Identify which cell holds the provided text, then report its [X, Y] central coordinate. 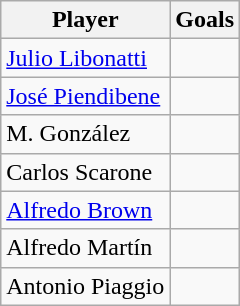
Player [86, 20]
Antonio Piaggio [86, 286]
Goals [205, 20]
Julio Libonatti [86, 58]
M. González [86, 134]
José Piendibene [86, 96]
Carlos Scarone [86, 172]
Alfredo Brown [86, 210]
Alfredo Martín [86, 248]
